Return the [X, Y] coordinate for the center point of the cell that contains the specified text.  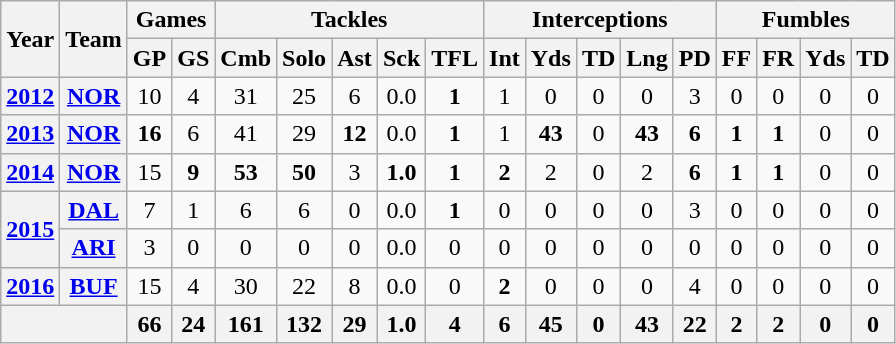
2016 [30, 286]
45 [550, 324]
Fumbles [806, 20]
2013 [30, 134]
30 [246, 286]
31 [246, 96]
BUF [94, 286]
25 [304, 96]
16 [149, 134]
FR [778, 58]
66 [149, 324]
GS [194, 58]
Games [170, 20]
2014 [30, 172]
Interceptions [600, 20]
12 [355, 134]
Tackles [350, 20]
ARI [94, 248]
GP [149, 58]
161 [246, 324]
9 [194, 172]
2012 [30, 96]
50 [304, 172]
Int [505, 58]
TFL [455, 58]
DAL [94, 210]
Ast [355, 58]
PD [694, 58]
Solo [304, 58]
7 [149, 210]
132 [304, 324]
Lng [647, 58]
53 [246, 172]
Cmb [246, 58]
Year [30, 39]
Team [94, 39]
10 [149, 96]
FF [736, 58]
41 [246, 134]
Sck [401, 58]
24 [194, 324]
8 [355, 286]
2015 [30, 229]
